For the text-containing cell, return its midpoint in (X, Y) coordinate format. 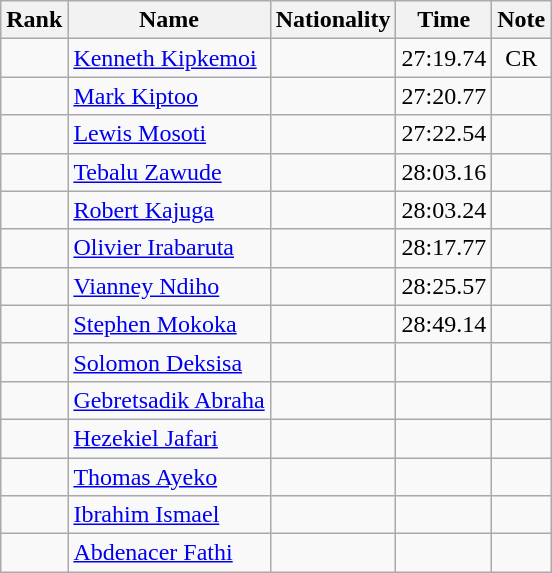
28:03.24 (444, 210)
Rank (34, 20)
CR (522, 58)
Kenneth Kipkemoi (169, 58)
Nationality (333, 20)
Gebretsadik Abraha (169, 400)
28:25.57 (444, 286)
Vianney Ndiho (169, 286)
Tebalu Zawude (169, 172)
Abdenacer Fathi (169, 553)
Ibrahim Ismael (169, 515)
Hezekiel Jafari (169, 438)
Time (444, 20)
Name (169, 20)
Thomas Ayeko (169, 477)
28:49.14 (444, 324)
Note (522, 20)
Robert Kajuga (169, 210)
Olivier Irabaruta (169, 248)
27:19.74 (444, 58)
Mark Kiptoo (169, 96)
27:22.54 (444, 134)
Solomon Deksisa (169, 362)
Stephen Mokoka (169, 324)
28:17.77 (444, 248)
Lewis Mosoti (169, 134)
28:03.16 (444, 172)
27:20.77 (444, 96)
